Identify which cell holds the provided text, then report its (x, y) central coordinate. 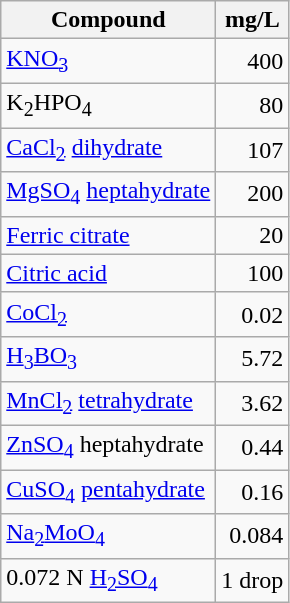
H3BO3 (108, 359)
107 (252, 150)
400 (252, 61)
Ferric citrate (108, 235)
CuSO4 pentahydrate (108, 492)
MgSO4 heptahydrate (108, 194)
MnCl2 tetrahydrate (108, 403)
mg/L (252, 20)
80 (252, 105)
Na2MoO4 (108, 536)
KNO3 (108, 61)
0.44 (252, 447)
0.16 (252, 492)
5.72 (252, 359)
100 (252, 273)
20 (252, 235)
1 drop (252, 580)
200 (252, 194)
3.62 (252, 403)
0.02 (252, 314)
Compound (108, 20)
CaCl2 dihydrate (108, 150)
ZnSO4 heptahydrate (108, 447)
CoCl2 (108, 314)
Citric acid (108, 273)
0.072 N H2SO4 (108, 580)
K2HPO4 (108, 105)
0.084 (252, 536)
